Identify which cell holds the provided text, then report its (x, y) central coordinate. 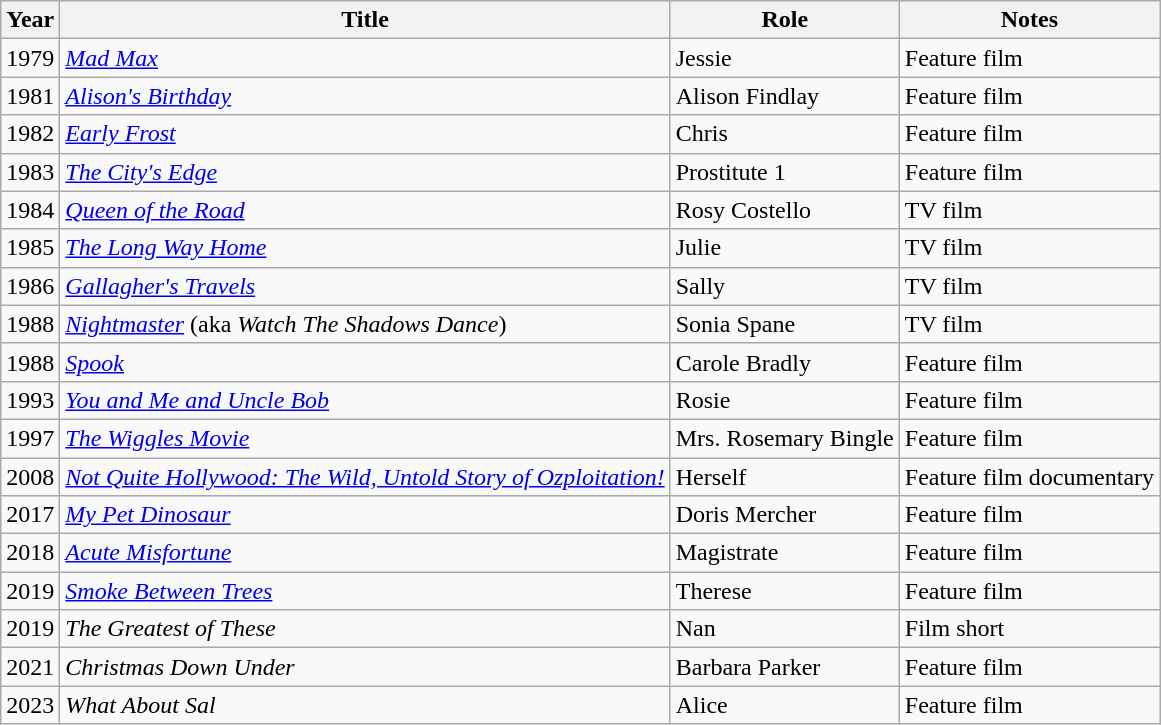
The Wiggles Movie (365, 438)
1979 (30, 58)
2008 (30, 477)
Sonia Spane (784, 324)
Chris (784, 134)
Rosy Costello (784, 210)
2023 (30, 705)
1984 (30, 210)
Mrs. Rosemary Bingle (784, 438)
Magistrate (784, 553)
Title (365, 20)
You and Me and Uncle Bob (365, 400)
The Long Way Home (365, 248)
Alison's Birthday (365, 96)
Herself (784, 477)
Nightmaster (aka Watch The Shadows Dance) (365, 324)
Not Quite Hollywood: The Wild, Untold Story of Ozploitation! (365, 477)
Year (30, 20)
Notes (1029, 20)
Gallagher's Travels (365, 286)
1985 (30, 248)
Nan (784, 629)
Prostitute 1 (784, 172)
Early Frost (365, 134)
The Greatest of These (365, 629)
2021 (30, 667)
1983 (30, 172)
Smoke Between Trees (365, 591)
Christmas Down Under (365, 667)
What About Sal (365, 705)
1981 (30, 96)
Jessie (784, 58)
Doris Mercher (784, 515)
Sally (784, 286)
The City's Edge (365, 172)
Julie (784, 248)
Acute Misfortune (365, 553)
1993 (30, 400)
Feature film documentary (1029, 477)
2018 (30, 553)
1997 (30, 438)
1982 (30, 134)
Spook (365, 362)
Therese (784, 591)
Film short (1029, 629)
Rosie (784, 400)
Carole Bradly (784, 362)
Alice (784, 705)
Role (784, 20)
2017 (30, 515)
Barbara Parker (784, 667)
Mad Max (365, 58)
Queen of the Road (365, 210)
Alison Findlay (784, 96)
1986 (30, 286)
My Pet Dinosaur (365, 515)
